Output the [X, Y] coordinate of the center of the cell containing the given text.  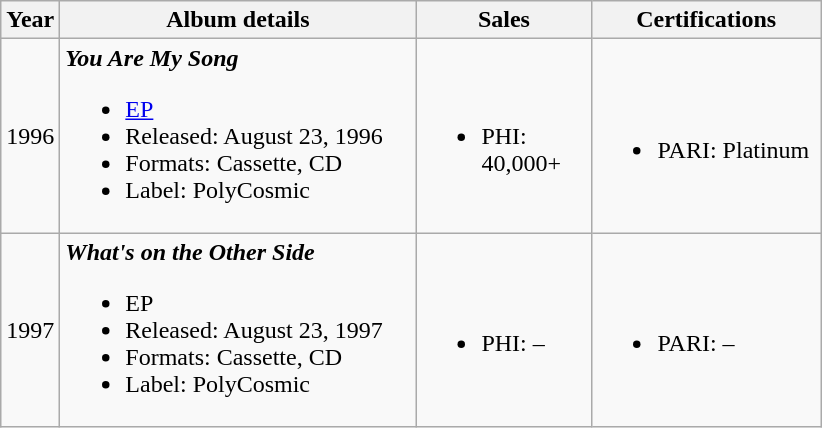
Sales [504, 20]
Album details [238, 20]
You Are My SongEPReleased: August 23, 1996Formats: Cassette, CDLabel: PolyCosmic [238, 136]
PHI: – [504, 330]
PARI: – [706, 330]
Certifications [706, 20]
PARI: Platinum [706, 136]
PHI: 40,000+ [504, 136]
1996 [30, 136]
What's on the Other SideEPReleased: August 23, 1997Formats: Cassette, CDLabel: PolyCosmic [238, 330]
Year [30, 20]
1997 [30, 330]
